Determine the (X, Y) coordinate at the center of the cell enclosing the given text.  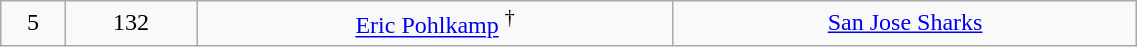
132 (131, 24)
San Jose Sharks (905, 24)
5 (33, 24)
Eric Pohlkamp † (436, 24)
